Extract the (X, Y) coordinate from the center of the cell holding the provided text.  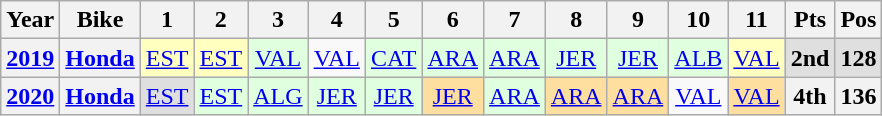
Pts (810, 20)
2019 (30, 58)
ALB (698, 58)
4th (810, 96)
Pos (858, 20)
5 (393, 20)
8 (576, 20)
3 (278, 20)
ALG (278, 96)
4 (336, 20)
2020 (30, 96)
136 (858, 96)
Bike (100, 20)
CAT (393, 58)
2 (221, 20)
2nd (810, 58)
6 (453, 20)
9 (638, 20)
128 (858, 58)
1 (167, 20)
11 (756, 20)
10 (698, 20)
7 (515, 20)
Year (30, 20)
